For the text-containing cell, return its midpoint in [X, Y] coordinate format. 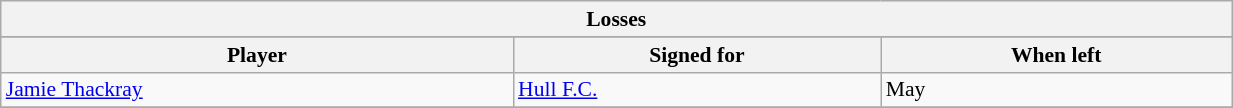
Losses [616, 19]
Hull F.C. [697, 90]
Jamie Thackray [257, 90]
Signed for [697, 55]
When left [1056, 55]
May [1056, 90]
Player [257, 55]
